For the text-containing cell, return its midpoint in [X, Y] coordinate format. 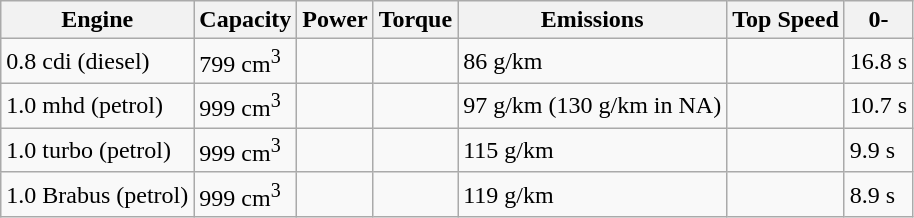
0- [878, 20]
1.0 turbo (petrol) [98, 150]
1.0 Brabus (petrol) [98, 194]
1.0 mhd (petrol) [98, 106]
10.7 s [878, 106]
97 g/km (130 g/km in NA) [592, 106]
Torque [415, 20]
86 g/km [592, 62]
Capacity [246, 20]
799 cm3 [246, 62]
0.8 cdi (diesel) [98, 62]
115 g/km [592, 150]
119 g/km [592, 194]
16.8 s [878, 62]
8.9 s [878, 194]
Power [335, 20]
Emissions [592, 20]
Engine [98, 20]
9.9 s [878, 150]
Top Speed [786, 20]
